Extract the (x, y) coordinate from the center of the cell holding the provided text.  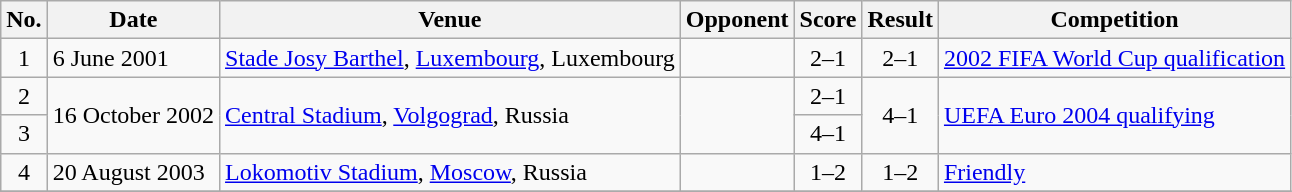
No. (24, 20)
Result (900, 20)
20 August 2003 (133, 172)
Date (133, 20)
6 June 2001 (133, 58)
3 (24, 134)
Opponent (737, 20)
Venue (450, 20)
16 October 2002 (133, 115)
Lokomotiv Stadium, Moscow, Russia (450, 172)
2002 FIFA World Cup qualification (1114, 58)
2 (24, 96)
Friendly (1114, 172)
Stade Josy Barthel, Luxembourg, Luxembourg (450, 58)
Competition (1114, 20)
Central Stadium, Volgograd, Russia (450, 115)
4 (24, 172)
Score (828, 20)
1 (24, 58)
UEFA Euro 2004 qualifying (1114, 115)
